Find where the given text appears and provide that cell's center as (x, y) coordinate. 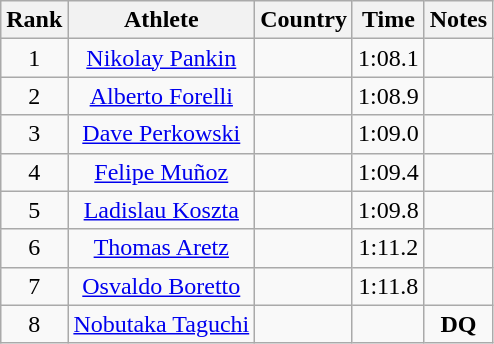
1 (34, 58)
Rank (34, 20)
4 (34, 172)
1:09.8 (388, 210)
Thomas Aretz (162, 248)
1:09.4 (388, 172)
Dave Perkowski (162, 134)
8 (34, 324)
1:11.8 (388, 286)
2 (34, 96)
Osvaldo Boretto (162, 286)
3 (34, 134)
7 (34, 286)
1:08.1 (388, 58)
Nikolay Pankin (162, 58)
5 (34, 210)
Athlete (162, 20)
1:08.9 (388, 96)
Nobutaka Taguchi (162, 324)
Alberto Forelli (162, 96)
1:09.0 (388, 134)
Ladislau Koszta (162, 210)
Time (388, 20)
6 (34, 248)
Notes (458, 20)
1:11.2 (388, 248)
Country (304, 20)
DQ (458, 324)
Felipe Muñoz (162, 172)
